Scan for the cell matching the given text and deliver its (x, y) coordinate at center. 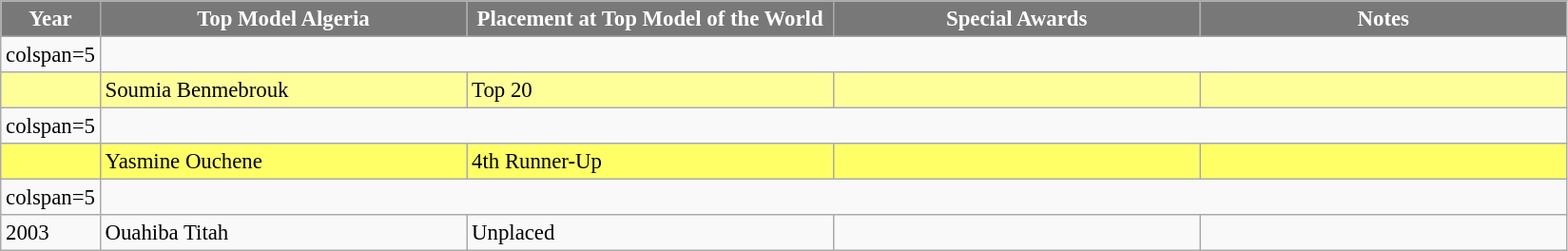
4th Runner-Up (650, 162)
Unplaced (650, 233)
Yasmine Ouchene (283, 162)
Ouahiba Titah (283, 233)
Year (50, 19)
Top Model Algeria (283, 19)
Special Awards (1016, 19)
Notes (1384, 19)
Top 20 (650, 90)
Placement at Top Model of the World (650, 19)
Soumia Benmebrouk (283, 90)
2003 (50, 233)
